Return the [X, Y] coordinate for the center point of the cell that contains the specified text.  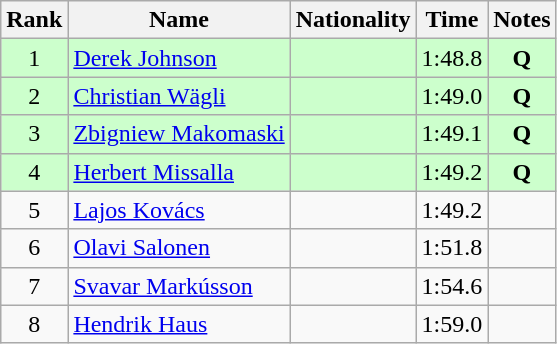
Rank [34, 20]
8 [34, 324]
4 [34, 172]
1 [34, 58]
Christian Wägli [179, 96]
1:51.8 [452, 248]
5 [34, 210]
2 [34, 96]
6 [34, 248]
Notes [522, 20]
1:54.6 [452, 286]
3 [34, 134]
Svavar Markússon [179, 286]
1:48.8 [452, 58]
7 [34, 286]
Nationality [353, 20]
Derek Johnson [179, 58]
Lajos Kovács [179, 210]
1:49.1 [452, 134]
Herbert Missalla [179, 172]
1:59.0 [452, 324]
Olavi Salonen [179, 248]
Zbigniew Makomaski [179, 134]
1:49.0 [452, 96]
Time [452, 20]
Hendrik Haus [179, 324]
Name [179, 20]
